From the cell containing the given text, extract its center point as [X, Y] coordinate. 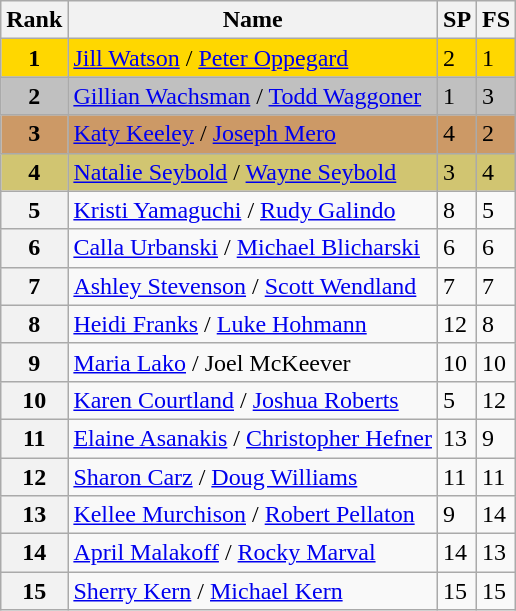
Sharon Carz / Doug Williams [253, 477]
Gillian Wachsman / Todd Waggoner [253, 96]
Kellee Murchison / Robert Pellaton [253, 515]
Kristi Yamaguchi / Rudy Galindo [253, 210]
Ashley Stevenson / Scott Wendland [253, 286]
Jill Watson / Peter Oppegard [253, 58]
Heidi Franks / Luke Hohmann [253, 324]
SP [458, 20]
FS [496, 20]
Katy Keeley / Joseph Mero [253, 134]
Karen Courtland / Joshua Roberts [253, 400]
Natalie Seybold / Wayne Seybold [253, 172]
Rank [34, 20]
April Malakoff / Rocky Marval [253, 553]
Maria Lako / Joel McKeever [253, 362]
Elaine Asanakis / Christopher Hefner [253, 438]
Sherry Kern / Michael Kern [253, 591]
Name [253, 20]
Calla Urbanski / Michael Blicharski [253, 248]
